Scan for the cell matching the given text and deliver its (X, Y) coordinate at center. 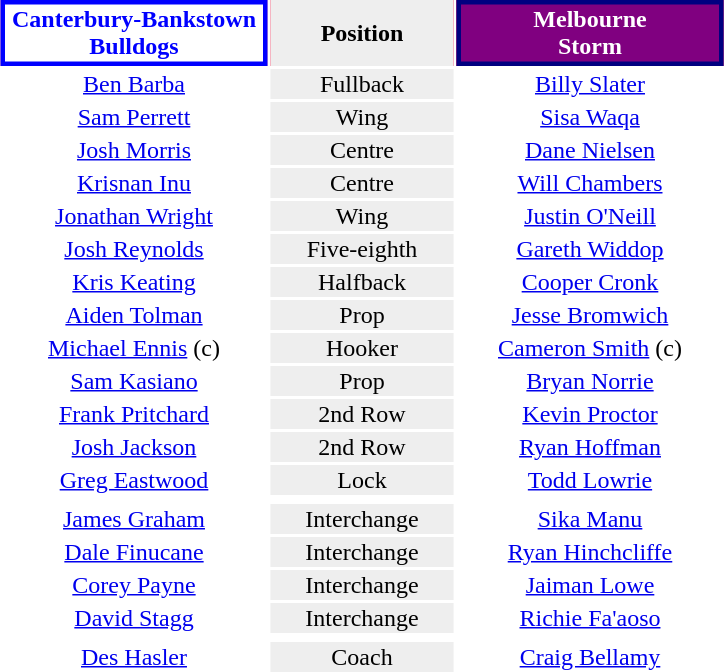
Josh Jackson (134, 447)
Dale Finucane (134, 552)
James Graham (134, 519)
Todd Lowrie (590, 480)
Ryan Hinchcliffe (590, 552)
MelbourneStorm (590, 33)
Sisa Waqa (590, 117)
Halfback (362, 282)
Gareth Widdop (590, 249)
Michael Ennis (c) (134, 348)
Greg Eastwood (134, 480)
Jesse Bromwich (590, 315)
Sam Kasiano (134, 381)
Krisnan Inu (134, 183)
Kevin Proctor (590, 414)
Position (362, 33)
Jaiman Lowe (590, 585)
Dane Nielsen (590, 150)
Aiden Tolman (134, 315)
Canterbury-BankstownBulldogs (134, 33)
Fullback (362, 84)
Ben Barba (134, 84)
Lock (362, 480)
Sam Perrett (134, 117)
Bryan Norrie (590, 381)
Sika Manu (590, 519)
Craig Bellamy (590, 657)
Five-eighth (362, 249)
Kris Keating (134, 282)
Ryan Hoffman (590, 447)
Jonathan Wright (134, 216)
Cameron Smith (c) (590, 348)
David Stagg (134, 618)
Will Chambers (590, 183)
Josh Reynolds (134, 249)
Billy Slater (590, 84)
Josh Morris (134, 150)
Frank Pritchard (134, 414)
Coach (362, 657)
Des Hasler (134, 657)
Cooper Cronk (590, 282)
Corey Payne (134, 585)
Richie Fa'aoso (590, 618)
Hooker (362, 348)
Justin O'Neill (590, 216)
